Identify which cell holds the provided text, then report its (x, y) central coordinate. 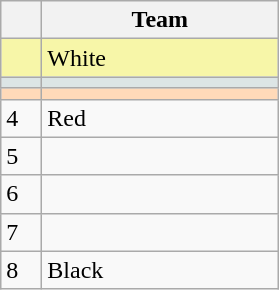
8 (22, 270)
Team (160, 20)
7 (22, 232)
Black (160, 270)
5 (22, 156)
6 (22, 194)
White (160, 58)
4 (22, 118)
Red (160, 118)
